Detect which cell encompasses the target text, then output its (X, Y) center coordinate. 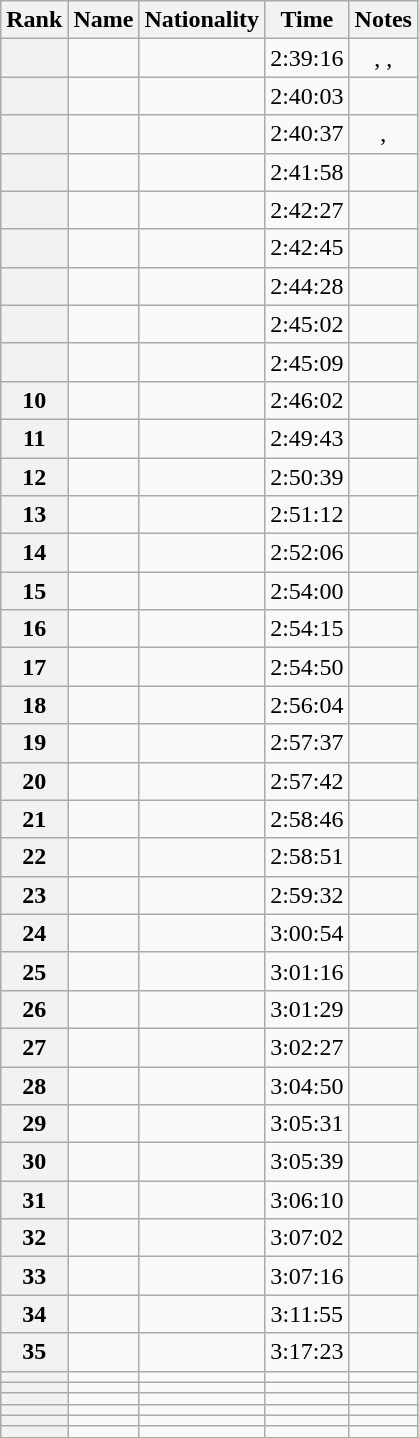
2:45:09 (307, 362)
2:54:15 (307, 629)
22 (34, 857)
3:05:39 (307, 1162)
2:52:06 (307, 553)
2:58:51 (307, 857)
2:50:39 (307, 477)
3:01:29 (307, 1009)
14 (34, 553)
3:02:27 (307, 1047)
18 (34, 705)
2:49:43 (307, 438)
30 (34, 1162)
10 (34, 400)
2:39:16 (307, 58)
2:57:42 (307, 781)
24 (34, 933)
Time (307, 20)
2:46:02 (307, 400)
, , (383, 58)
19 (34, 743)
3:07:16 (307, 1276)
2:57:37 (307, 743)
16 (34, 629)
3:07:02 (307, 1238)
12 (34, 477)
29 (34, 1124)
3:17:23 (307, 1352)
23 (34, 895)
3:06:10 (307, 1200)
33 (34, 1276)
2:44:28 (307, 286)
2:59:32 (307, 895)
15 (34, 591)
28 (34, 1085)
3:00:54 (307, 933)
Name (104, 20)
Notes (383, 20)
2:45:02 (307, 324)
32 (34, 1238)
25 (34, 971)
3:05:31 (307, 1124)
2:54:00 (307, 591)
2:51:12 (307, 515)
3:01:16 (307, 971)
17 (34, 667)
2:54:50 (307, 667)
2:56:04 (307, 705)
2:40:37 (307, 134)
Nationality (202, 20)
31 (34, 1200)
35 (34, 1352)
26 (34, 1009)
13 (34, 515)
27 (34, 1047)
20 (34, 781)
21 (34, 819)
3:04:50 (307, 1085)
3:11:55 (307, 1314)
2:42:27 (307, 210)
2:41:58 (307, 172)
2:58:46 (307, 819)
2:42:45 (307, 248)
34 (34, 1314)
2:40:03 (307, 96)
11 (34, 438)
Rank (34, 20)
, (383, 134)
